Capture the cell that displays the provided text and extract its [x, y] central coordinate. 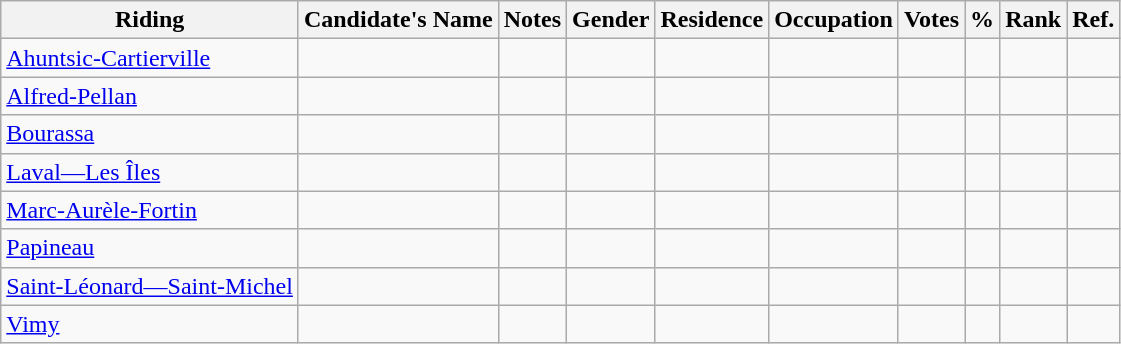
Bourassa [150, 134]
Candidate's Name [398, 20]
Saint-Léonard—Saint-Michel [150, 286]
Votes [931, 20]
Papineau [150, 248]
Residence [712, 20]
Rank [1034, 20]
% [982, 20]
Laval—Les Îles [150, 172]
Ref. [1094, 20]
Riding [150, 20]
Marc-Aurèle-Fortin [150, 210]
Ahuntsic-Cartierville [150, 58]
Vimy [150, 324]
Alfred-Pellan [150, 96]
Notes [532, 20]
Occupation [834, 20]
Gender [611, 20]
